Identify which cell holds the provided text, then report its (x, y) central coordinate. 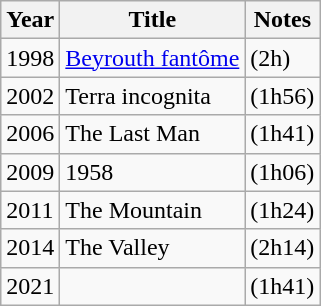
1998 (30, 58)
Title (152, 20)
Terra incognita (152, 96)
Year (30, 20)
2021 (30, 286)
2006 (30, 134)
The Mountain (152, 210)
2011 (30, 210)
(1h24) (282, 210)
(2h14) (282, 248)
The Valley (152, 248)
Notes (282, 20)
The Last Man (152, 134)
1958 (152, 172)
(2h) (282, 58)
2002 (30, 96)
(1h06) (282, 172)
Beyrouth fantôme (152, 58)
2009 (30, 172)
(1h56) (282, 96)
2014 (30, 248)
